Scan for the cell matching the given text and deliver its (x, y) coordinate at center. 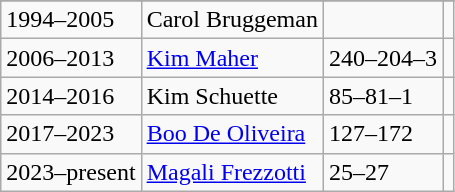
2023–present (71, 172)
85–81–1 (382, 96)
Carol Bruggeman (232, 20)
240–204–3 (382, 58)
Magali Frezzotti (232, 172)
127–172 (382, 134)
2017–2023 (71, 134)
Kim Maher (232, 58)
2006–2013 (71, 58)
25–27 (382, 172)
Boo De Oliveira (232, 134)
Kim Schuette (232, 96)
2014–2016 (71, 96)
1994–2005 (71, 20)
